Search for the cell housing the specified text and yield its (X, Y) center coordinate. 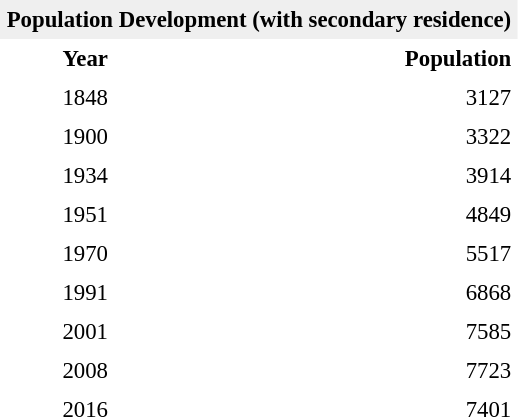
7723 (344, 370)
4849 (344, 214)
3322 (344, 136)
6868 (344, 292)
3914 (344, 176)
5517 (344, 254)
2001 (86, 332)
Population (344, 58)
7585 (344, 332)
Year (86, 58)
3127 (344, 98)
1900 (86, 136)
1991 (86, 292)
1848 (86, 98)
1951 (86, 214)
2008 (86, 370)
Population Development (with secondary residence) (260, 20)
1934 (86, 176)
1970 (86, 254)
